Search for the cell housing the specified text and yield its (X, Y) center coordinate. 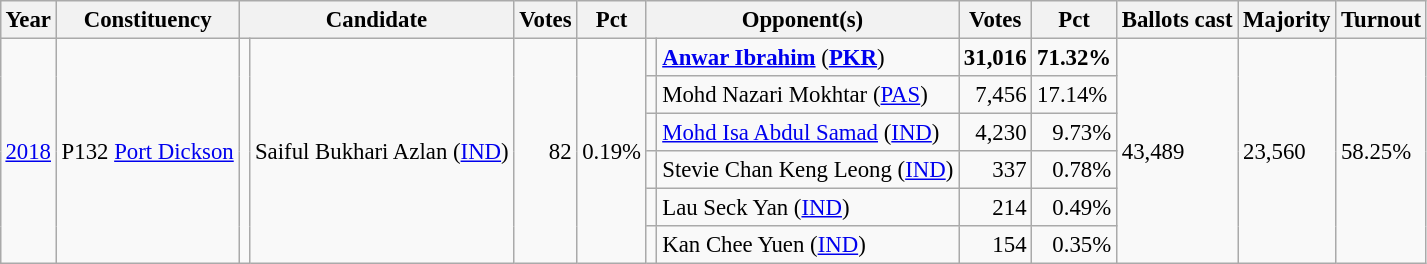
Year (28, 20)
0.35% (1074, 245)
214 (996, 208)
Ballots cast (1176, 20)
2018 (28, 151)
23,560 (1287, 151)
43,489 (1176, 151)
9.73% (1074, 133)
P132 Port Dickson (148, 151)
Mohd Nazari Mokhtar (PAS) (808, 95)
4,230 (996, 133)
0.19% (612, 151)
82 (546, 151)
31,016 (996, 57)
337 (996, 170)
Opponent(s) (802, 20)
Anwar Ibrahim (PKR) (808, 57)
Candidate (376, 20)
0.78% (1074, 170)
Lau Seck Yan (IND) (808, 208)
Mohd Isa Abdul Samad (IND) (808, 133)
Turnout (1382, 20)
154 (996, 245)
17.14% (1074, 95)
Kan Chee Yuen (IND) (808, 245)
Saiful Bukhari Azlan (IND) (382, 151)
Stevie Chan Keng Leong (IND) (808, 170)
0.49% (1074, 208)
Constituency (148, 20)
58.25% (1382, 151)
71.32% (1074, 57)
7,456 (996, 95)
Majority (1287, 20)
